Determine the (x, y) coordinate at the center of the cell enclosing the given text.  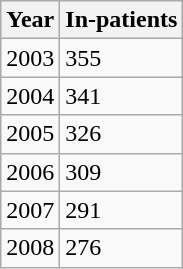
276 (122, 248)
309 (122, 172)
2007 (30, 210)
2005 (30, 134)
355 (122, 58)
2003 (30, 58)
2006 (30, 172)
Year (30, 20)
326 (122, 134)
291 (122, 210)
2008 (30, 248)
341 (122, 96)
2004 (30, 96)
In-patients (122, 20)
